Locate the cell with the specified text and output its [X, Y] center coordinate. 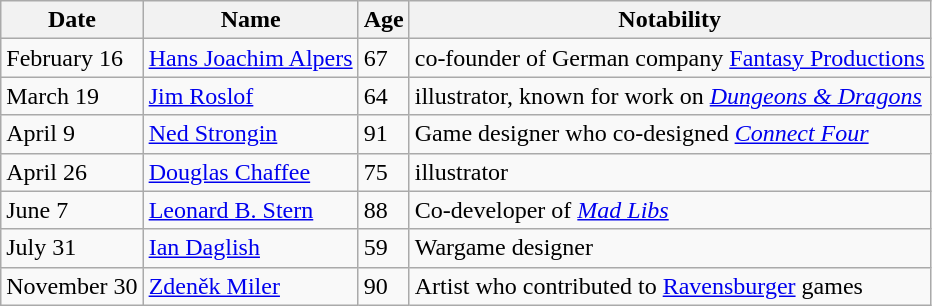
co-founder of German company Fantasy Productions [670, 58]
July 31 [72, 248]
illustrator [670, 172]
Ned Strongin [250, 134]
Age [384, 20]
Wargame designer [670, 248]
Leonard B. Stern [250, 210]
Co-developer of Mad Libs [670, 210]
Notability [670, 20]
illustrator, known for work on Dungeons & Dragons [670, 96]
June 7 [72, 210]
Game designer who co-designed Connect Four [670, 134]
91 [384, 134]
64 [384, 96]
Zdeněk Miler [250, 286]
88 [384, 210]
59 [384, 248]
Jim Roslof [250, 96]
March 19 [72, 96]
90 [384, 286]
April 26 [72, 172]
April 9 [72, 134]
November 30 [72, 286]
Name [250, 20]
Douglas Chaffee [250, 172]
75 [384, 172]
Artist who contributed to Ravensburger games [670, 286]
Date [72, 20]
Hans Joachim Alpers [250, 58]
67 [384, 58]
February 16 [72, 58]
Ian Daglish [250, 248]
